Search for the cell housing the specified text and yield its [X, Y] center coordinate. 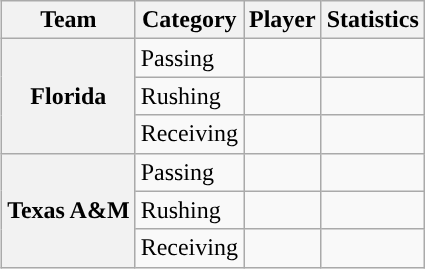
Texas A&M [69, 210]
Category [189, 20]
Team [69, 20]
Player [283, 20]
Statistics [372, 20]
Florida [69, 96]
